For the text-containing cell, return its midpoint in [X, Y] coordinate format. 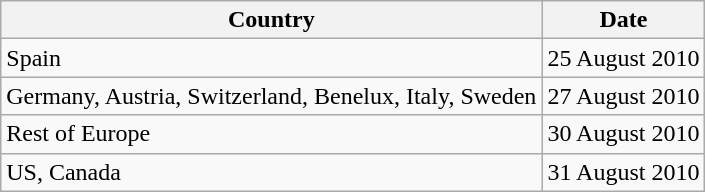
25 August 2010 [624, 58]
Spain [272, 58]
Date [624, 20]
US, Canada [272, 172]
Germany, Austria, Switzerland, Benelux, Italy, Sweden [272, 96]
Country [272, 20]
Rest of Europe [272, 134]
27 August 2010 [624, 96]
31 August 2010 [624, 172]
30 August 2010 [624, 134]
